Detect which cell encompasses the target text, then output its (x, y) center coordinate. 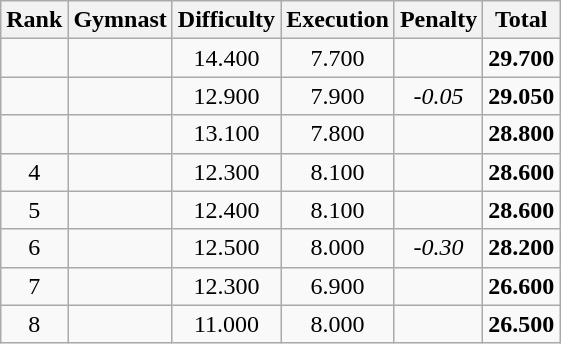
Gymnast (120, 20)
26.500 (522, 324)
5 (34, 210)
29.050 (522, 96)
Total (522, 20)
Rank (34, 20)
13.100 (226, 134)
8 (34, 324)
11.000 (226, 324)
12.900 (226, 96)
-0.05 (438, 96)
Difficulty (226, 20)
26.600 (522, 286)
Execution (338, 20)
7.900 (338, 96)
6 (34, 248)
7.700 (338, 58)
28.800 (522, 134)
12.400 (226, 210)
-0.30 (438, 248)
7 (34, 286)
29.700 (522, 58)
12.500 (226, 248)
6.900 (338, 286)
4 (34, 172)
Penalty (438, 20)
14.400 (226, 58)
7.800 (338, 134)
28.200 (522, 248)
